Search for the cell housing the specified text and yield its (X, Y) center coordinate. 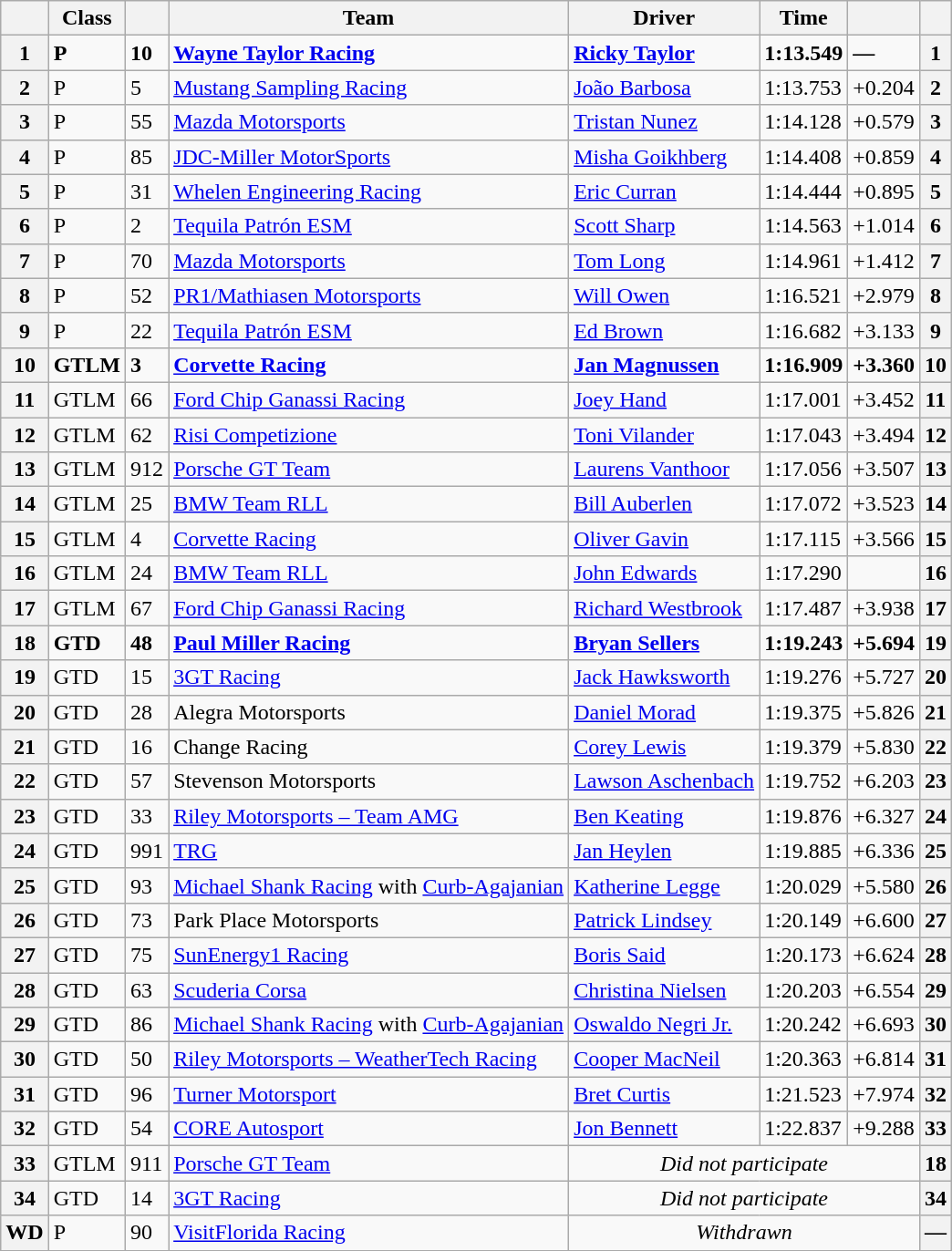
1:14.961 (804, 261)
1:16.682 (804, 330)
Time (804, 18)
Patrick Lindsey (664, 920)
1:19.379 (804, 747)
Jon Bennett (664, 1129)
+0.859 (885, 157)
Scuderia Corsa (368, 989)
86 (148, 1025)
+5.727 (885, 677)
+0.895 (885, 191)
1:19.885 (804, 851)
+5.830 (885, 747)
1:17.487 (804, 608)
62 (148, 435)
48 (148, 643)
Misha Goikhberg (664, 157)
1:21.523 (804, 1094)
Laurens Vanthoor (664, 470)
Driver (664, 18)
1:17.072 (804, 504)
+0.204 (885, 88)
70 (148, 261)
Jack Hawksworth (664, 677)
1:17.056 (804, 470)
Stevenson Motorsports (368, 781)
Riley Motorsports – Team AMG (368, 816)
Wayne Taylor Racing (368, 53)
Cooper MacNeil (664, 1060)
73 (148, 920)
52 (148, 295)
CORE Autosport (368, 1129)
+1.014 (885, 226)
+1.412 (885, 261)
Daniel Morad (664, 712)
Alegra Motorsports (368, 712)
Oliver Gavin (664, 539)
+6.554 (885, 989)
+6.814 (885, 1060)
+5.826 (885, 712)
VisitFlorida Racing (368, 1233)
1:13.753 (804, 88)
PR1/Mathiasen Motorsports (368, 295)
JDC-Miller MotorSports (368, 157)
85 (148, 157)
Bill Auberlen (664, 504)
+6.600 (885, 920)
João Barbosa (664, 88)
+6.693 (885, 1025)
Scott Sharp (664, 226)
912 (148, 470)
Park Place Motorsports (368, 920)
Joey Hand (664, 399)
1:22.837 (804, 1129)
1:19.375 (804, 712)
SunEnergy1 Racing (368, 955)
96 (148, 1094)
Bryan Sellers (664, 643)
Jan Magnussen (664, 365)
Tom Long (664, 261)
1:17.043 (804, 435)
1:16.521 (804, 295)
1:13.549 (804, 53)
Eric Curran (664, 191)
+3.133 (885, 330)
1:20.363 (804, 1060)
Will Owen (664, 295)
1:19.243 (804, 643)
+6.203 (885, 781)
+2.979 (885, 295)
Christina Nielsen (664, 989)
1:14.563 (804, 226)
Ed Brown (664, 330)
+6.327 (885, 816)
+6.336 (885, 851)
1:19.752 (804, 781)
1:20.173 (804, 955)
1:20.149 (804, 920)
Tristan Nunez (664, 122)
Class (87, 18)
1:17.001 (804, 399)
93 (148, 885)
911 (148, 1163)
+7.974 (885, 1094)
90 (148, 1233)
75 (148, 955)
1:20.203 (804, 989)
1:14.444 (804, 191)
Mustang Sampling Racing (368, 88)
1:19.876 (804, 816)
Paul Miller Racing (368, 643)
+9.288 (885, 1129)
Katherine Legge (664, 885)
1:17.115 (804, 539)
50 (148, 1060)
1:20.029 (804, 885)
991 (148, 851)
63 (148, 989)
Ricky Taylor (664, 53)
Riley Motorsports – WeatherTech Racing (368, 1060)
Oswaldo Negri Jr. (664, 1025)
55 (148, 122)
WD (25, 1233)
Risi Competizione (368, 435)
1:14.128 (804, 122)
+3.523 (885, 504)
John Edwards (664, 574)
TRG (368, 851)
57 (148, 781)
67 (148, 608)
+3.938 (885, 608)
Toni Vilander (664, 435)
Whelen Engineering Racing (368, 191)
Corey Lewis (664, 747)
66 (148, 399)
1:17.290 (804, 574)
Change Racing (368, 747)
Richard Westbrook (664, 608)
+0.579 (885, 122)
+3.360 (885, 365)
Lawson Aschenbach (664, 781)
Team (368, 18)
+3.566 (885, 539)
+5.694 (885, 643)
Turner Motorsport (368, 1094)
Boris Said (664, 955)
1:16.909 (804, 365)
+5.580 (885, 885)
+6.624 (885, 955)
Withdrawn (744, 1233)
+3.452 (885, 399)
1:20.242 (804, 1025)
Jan Heylen (664, 851)
1:14.408 (804, 157)
Bret Curtis (664, 1094)
54 (148, 1129)
1:19.276 (804, 677)
+3.507 (885, 470)
Ben Keating (664, 816)
+3.494 (885, 435)
